Search for the cell housing the specified text and yield its [X, Y] center coordinate. 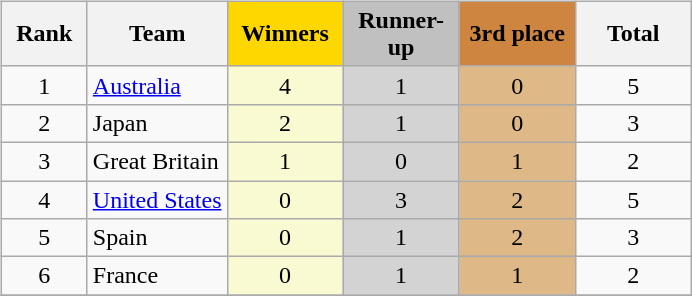
Japan [157, 123]
6 [44, 276]
3rd place [517, 34]
France [157, 276]
Team [157, 34]
Winners [285, 34]
Rank [44, 34]
Australia [157, 85]
Spain [157, 238]
United States [157, 199]
Runner-up [401, 34]
Total [633, 34]
Great Britain [157, 161]
